Locate the cell with the specified text and output its (x, y) center coordinate. 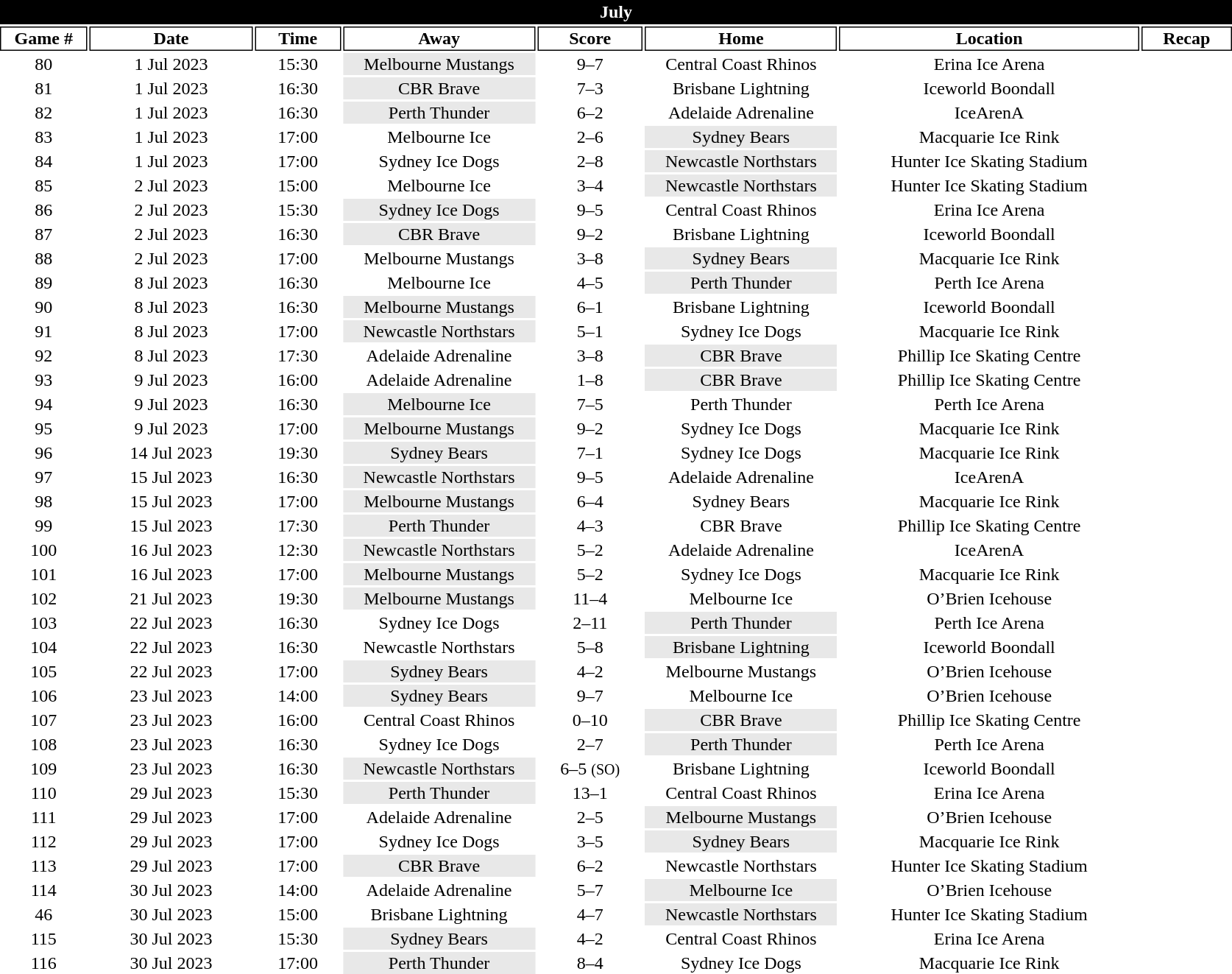
114 (44, 890)
5–7 (590, 890)
88 (44, 258)
3–4 (590, 186)
110 (44, 793)
104 (44, 647)
94 (44, 404)
July (616, 12)
80 (44, 64)
81 (44, 88)
2–6 (590, 137)
91 (44, 331)
99 (44, 526)
Game # (44, 38)
116 (44, 963)
115 (44, 939)
7–1 (590, 453)
4–7 (590, 914)
7–5 (590, 404)
84 (44, 161)
92 (44, 356)
82 (44, 113)
1–8 (590, 380)
105 (44, 671)
103 (44, 623)
113 (44, 866)
96 (44, 453)
112 (44, 841)
13–1 (590, 793)
108 (44, 744)
89 (44, 283)
Date (171, 38)
107 (44, 720)
87 (44, 234)
6–5 (SO) (590, 769)
8–4 (590, 963)
2–5 (590, 817)
14 Jul 2023 (171, 453)
106 (44, 696)
0–10 (590, 720)
46 (44, 914)
12:30 (298, 550)
100 (44, 550)
Away (439, 38)
86 (44, 210)
98 (44, 501)
95 (44, 428)
101 (44, 574)
6–4 (590, 501)
3–5 (590, 841)
2–11 (590, 623)
90 (44, 307)
2–8 (590, 161)
4–3 (590, 526)
5–8 (590, 647)
97 (44, 477)
Recap (1186, 38)
Location (989, 38)
6–1 (590, 307)
102 (44, 599)
Time (298, 38)
85 (44, 186)
5–1 (590, 331)
93 (44, 380)
21 Jul 2023 (171, 599)
Score (590, 38)
109 (44, 769)
7–3 (590, 88)
83 (44, 137)
Home (741, 38)
2–7 (590, 744)
11–4 (590, 599)
111 (44, 817)
4–5 (590, 283)
